Identify which cell holds the provided text, then report its (x, y) central coordinate. 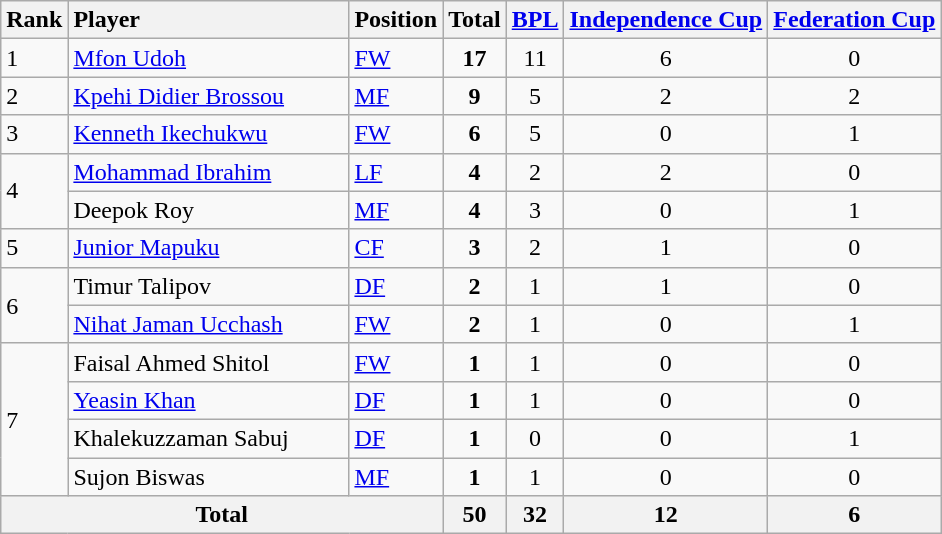
Federation Cup (854, 20)
50 (475, 515)
Mohammad Ibrahim (208, 172)
Junior Mapuku (208, 248)
Kenneth Ikechukwu (208, 134)
Position (396, 20)
32 (535, 515)
Rank (34, 20)
Nihat Jaman Ucchash (208, 324)
7 (34, 419)
Mfon Udoh (208, 58)
Player (208, 20)
Deepok Roy (208, 210)
12 (666, 515)
LF (396, 172)
Khalekuzzaman Sabuj (208, 438)
CF (396, 248)
Kpehi Didier Brossou (208, 96)
Timur Talipov (208, 286)
17 (475, 58)
Faisal Ahmed Shitol (208, 362)
Sujon Biswas (208, 477)
Yeasin Khan (208, 400)
BPL (535, 20)
9 (475, 96)
Independence Cup (666, 20)
11 (535, 58)
